Provide the [x, y] coordinate of the cell's center where the given text is located.  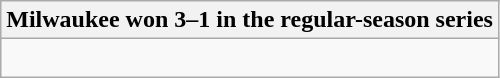
Milwaukee won 3–1 in the regular-season series [250, 20]
